Return (x, y) of the center of cell containing provided text 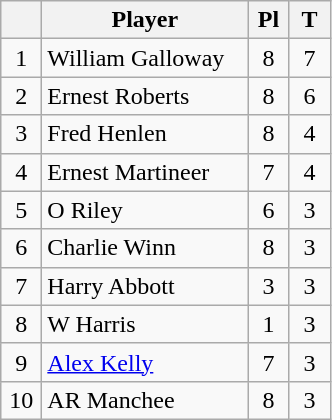
O Riley (145, 210)
Harry Abbott (145, 286)
T (310, 20)
9 (22, 362)
Alex Kelly (145, 362)
Charlie Winn (145, 248)
Ernest Roberts (145, 96)
2 (22, 96)
Ernest Martineer (145, 172)
10 (22, 400)
Fred Henlen (145, 134)
William Galloway (145, 58)
AR Manchee (145, 400)
Player (145, 20)
W Harris (145, 324)
5 (22, 210)
Pl (268, 20)
